Pinpoint the cell where the given text exists, returning its (x, y) midpoint coordinate. 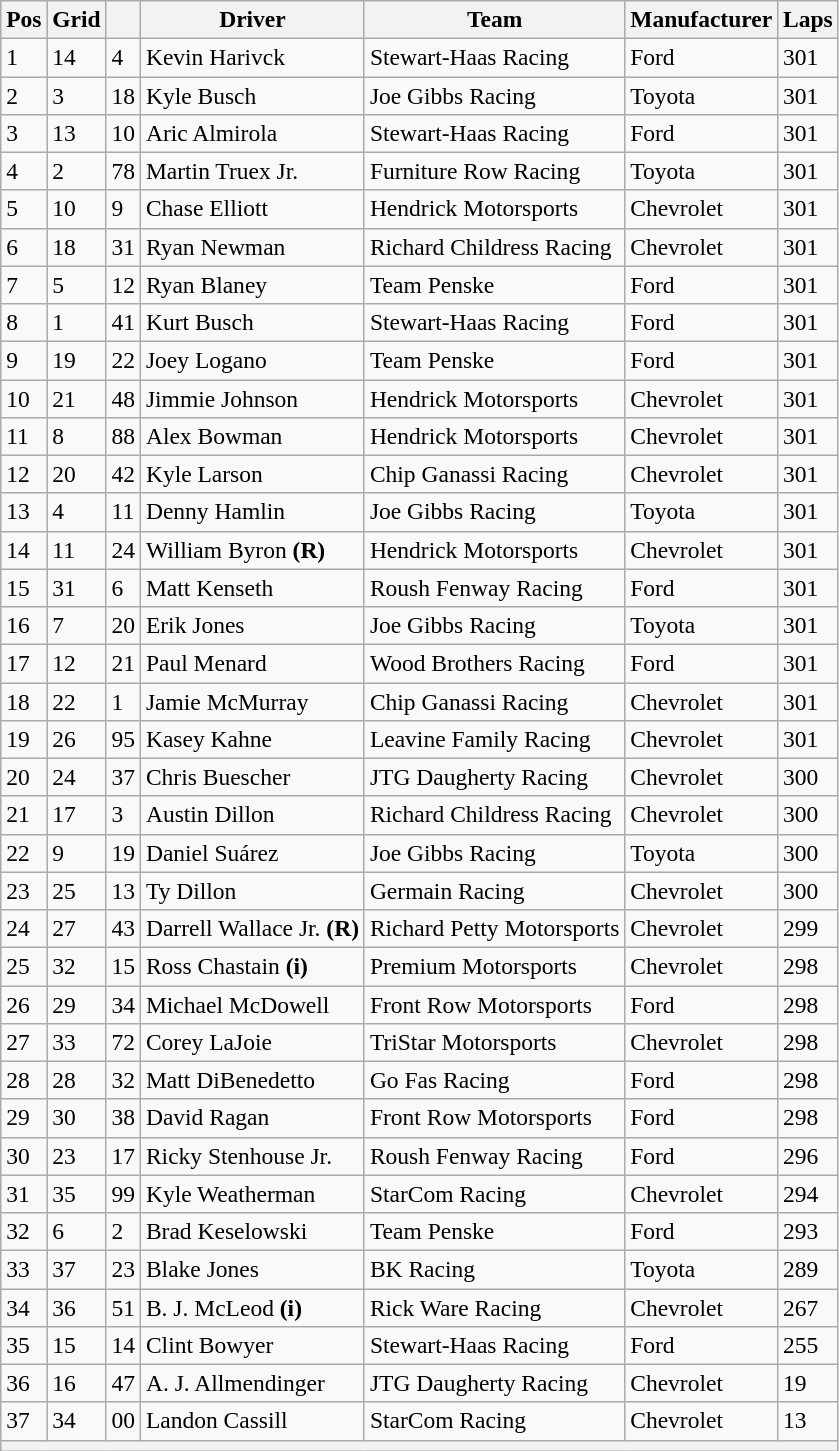
BK Racing (494, 1269)
267 (808, 1307)
Chris Buescher (252, 777)
Martin Truex Jr. (252, 171)
88 (123, 436)
294 (808, 1194)
Landon Cassill (252, 1421)
Team (494, 19)
Leavine Family Racing (494, 739)
Manufacturer (702, 19)
38 (123, 1118)
72 (123, 1042)
43 (123, 928)
Premium Motorsports (494, 966)
Kyle Larson (252, 474)
Wood Brothers Racing (494, 663)
Kevin Harivck (252, 57)
00 (123, 1421)
Alex Bowman (252, 436)
Pos (24, 19)
Jamie McMurray (252, 701)
99 (123, 1194)
296 (808, 1156)
Go Fas Racing (494, 1080)
41 (123, 322)
Aric Almirola (252, 133)
Kurt Busch (252, 322)
Matt Kenseth (252, 588)
David Ragan (252, 1118)
Driver (252, 19)
Jimmie Johnson (252, 398)
Ryan Blaney (252, 285)
Kyle Weatherman (252, 1194)
Clint Bowyer (252, 1345)
Ryan Newman (252, 247)
Richard Petty Motorsports (494, 928)
Germain Racing (494, 891)
Brad Keselowski (252, 1231)
Denny Hamlin (252, 512)
Furniture Row Racing (494, 171)
47 (123, 1383)
255 (808, 1345)
299 (808, 928)
Michael McDowell (252, 1004)
293 (808, 1231)
B. J. McLeod (i) (252, 1307)
TriStar Motorsports (494, 1042)
48 (123, 398)
Daniel Suárez (252, 853)
Corey LaJoie (252, 1042)
78 (123, 171)
289 (808, 1269)
Joey Logano (252, 360)
Darrell Wallace Jr. (R) (252, 928)
Ross Chastain (i) (252, 966)
Laps (808, 19)
Blake Jones (252, 1269)
A. J. Allmendinger (252, 1383)
Chase Elliott (252, 209)
Rick Ware Racing (494, 1307)
Kasey Kahne (252, 739)
Matt DiBenedetto (252, 1080)
Erik Jones (252, 625)
Ty Dillon (252, 891)
Paul Menard (252, 663)
Kyle Busch (252, 95)
William Byron (R) (252, 550)
Austin Dillon (252, 815)
Grid (76, 19)
95 (123, 739)
42 (123, 474)
51 (123, 1307)
Ricky Stenhouse Jr. (252, 1156)
